Capture the cell that displays the provided text and extract its [x, y] central coordinate. 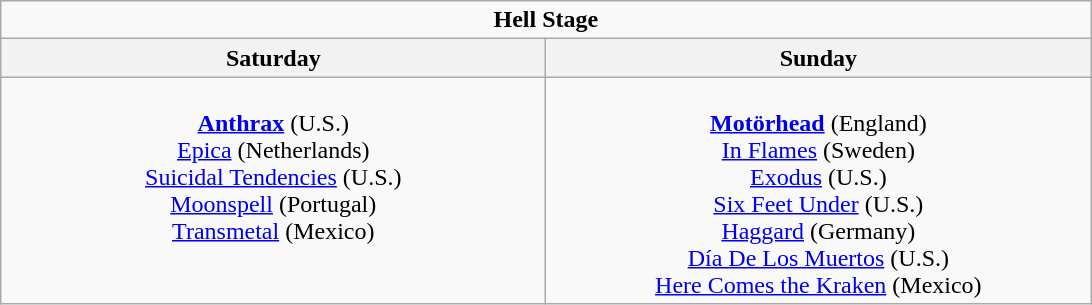
Sunday [818, 58]
Anthrax (U.S.) Epica (Netherlands) Suicidal Tendencies (U.S.) Moonspell (Portugal) Transmetal (Mexico) [274, 190]
Saturday [274, 58]
Hell Stage [546, 20]
Motörhead (England) In Flames (Sweden) Exodus (U.S.) Six Feet Under (U.S.) Haggard (Germany) Día De Los Muertos (U.S.) Here Comes the Kraken (Mexico) [818, 190]
